Provide the [X, Y] coordinate of the cell's center where the given text is located.  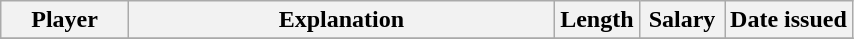
Salary [682, 20]
Explanation [341, 20]
Player [65, 20]
Length [596, 20]
Date issued [789, 20]
